Detect which cell encompasses the target text, then output its (x, y) center coordinate. 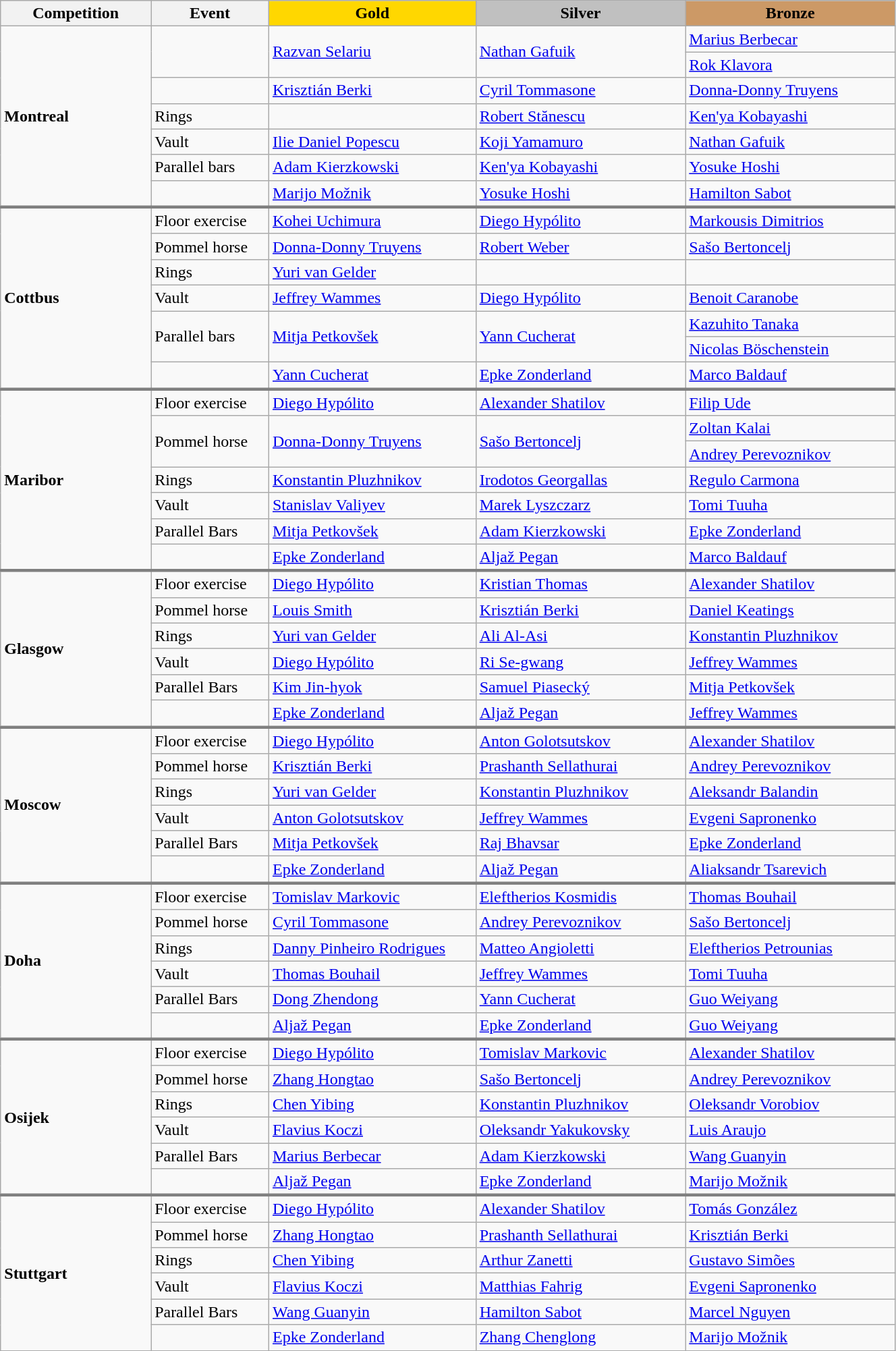
Competition (76, 13)
Kohei Uchimura (372, 221)
Matthias Fahrig (580, 1286)
Aliaksandr Tsarevich (791, 870)
Marcel Nguyen (791, 1312)
Doha (76, 961)
Ri Se-gwang (580, 661)
Robert Stănescu (580, 116)
Nicolas Böschenstein (791, 350)
Glasgow (76, 649)
Silver (580, 13)
Rok Klavora (791, 65)
Irodotos Georgallas (580, 480)
Event (211, 13)
Samuel Piasecký (580, 687)
Robert Weber (580, 246)
Filip Ude (791, 402)
Kristian Thomas (580, 584)
Koji Yamamuro (580, 142)
Regulo Carmona (791, 480)
Oleksandr Yakukovsky (580, 1130)
Oleksandr Vorobiov (791, 1104)
Ilie Daniel Popescu (372, 142)
Kazuhito Tanaka (791, 323)
Tomás González (791, 1209)
Moscow (76, 804)
Zoltan Kalai (791, 429)
Matteo Angioletti (580, 948)
Ali Al-Asi (580, 636)
Gustavo Simões (791, 1261)
Markousis Dimitrios (791, 221)
Maribor (76, 479)
Stanislav Valiyev (372, 505)
Benoit Caranobe (791, 298)
Bronze (791, 13)
Eleftherios Petrounias (791, 948)
Luis Araujo (791, 1130)
Razvan Selariu (372, 52)
Stuttgart (76, 1273)
Zhang Chenglong (580, 1338)
Cottbus (76, 298)
Arthur Zanetti (580, 1261)
Raj Bhavsar (580, 844)
Kim Jin-hyok (372, 687)
Danny Pinheiro Rodrigues (372, 948)
Daniel Keatings (791, 610)
Osijek (76, 1118)
Eleftherios Kosmidis (580, 896)
Louis Smith (372, 610)
Aleksandr Balandin (791, 792)
Marek Lyszczarz (580, 505)
Montreal (76, 117)
Gold (372, 13)
Dong Zhendong (372, 999)
